Return (x, y) of the center of cell containing provided text 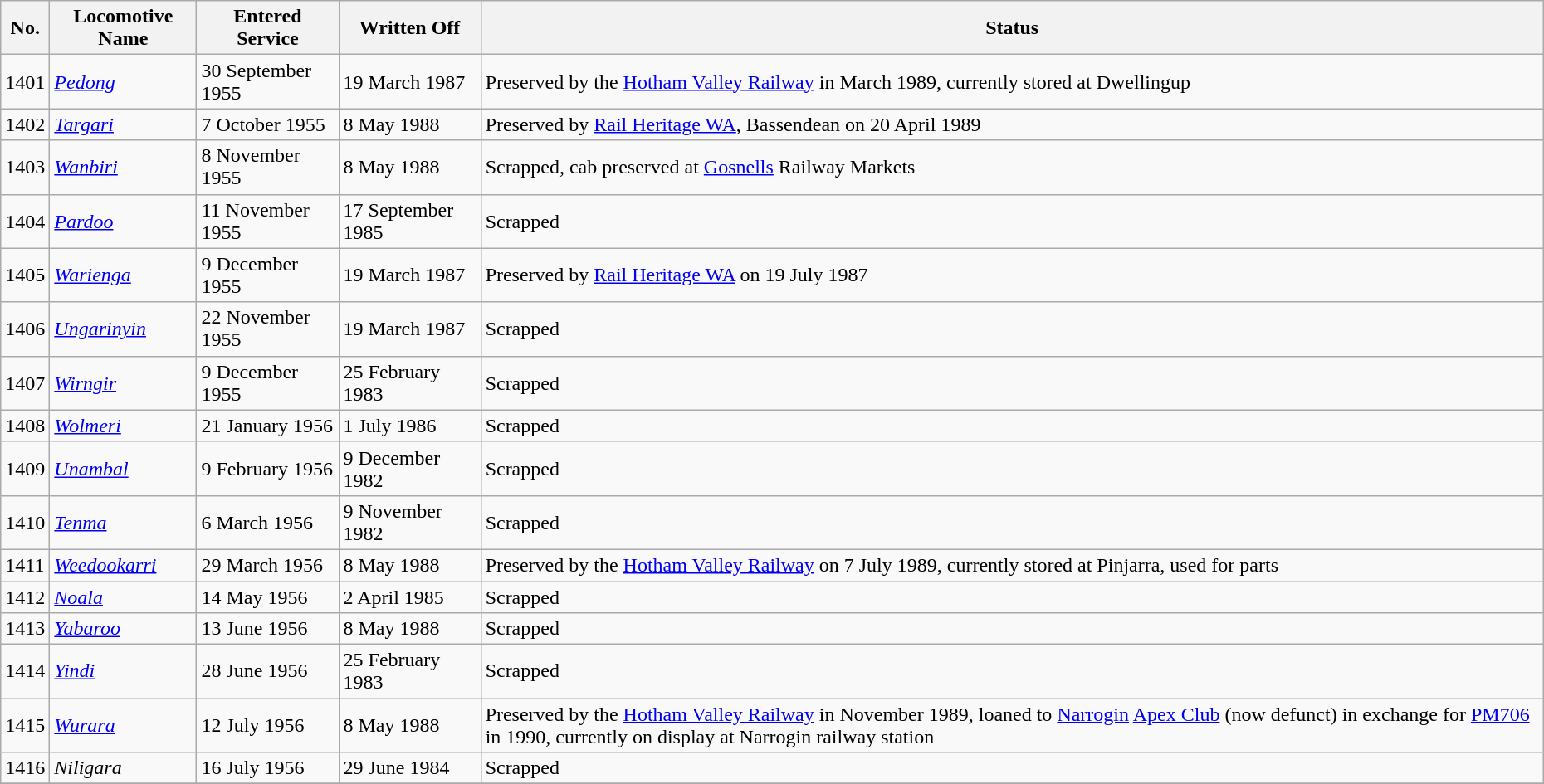
1401 (25, 81)
1412 (25, 597)
Niligara (123, 768)
1410 (25, 523)
29 March 1956 (267, 565)
1402 (25, 124)
1403 (25, 168)
8 November 1955 (267, 168)
Status (1012, 28)
1408 (25, 426)
30 September 1955 (267, 81)
1415 (25, 725)
1404 (25, 221)
Ungarinyin (123, 329)
Entered Service (267, 28)
1 July 1986 (410, 426)
Preserved by Rail Heritage WA, Bassendean on 20 April 1989 (1012, 124)
12 July 1956 (267, 725)
Locomotive Name (123, 28)
Wurara (123, 725)
Targari (123, 124)
9 December 1982 (410, 468)
Weedookarri (123, 565)
9 February 1956 (267, 468)
No. (25, 28)
6 March 1956 (267, 523)
Preserved by the Hotham Valley Railway in March 1989, currently stored at Dwellingup (1012, 81)
14 May 1956 (267, 597)
1406 (25, 329)
Pardoo (123, 221)
Noala (123, 597)
Yabaroo (123, 629)
11 November 1955 (267, 221)
Tenma (123, 523)
28 June 1956 (267, 672)
9 November 1982 (410, 523)
13 June 1956 (267, 629)
2 April 1985 (410, 597)
1411 (25, 565)
22 November 1955 (267, 329)
1413 (25, 629)
1416 (25, 768)
Pedong (123, 81)
1414 (25, 672)
Wirngir (123, 383)
7 October 1955 (267, 124)
Wolmeri (123, 426)
1405 (25, 275)
Warienga (123, 275)
Scrapped, cab preserved at Gosnells Railway Markets (1012, 168)
Unambal (123, 468)
1409 (25, 468)
Yindi (123, 672)
1407 (25, 383)
Preserved by Rail Heritage WA on 19 July 1987 (1012, 275)
21 January 1956 (267, 426)
29 June 1984 (410, 768)
17 September 1985 (410, 221)
Preserved by the Hotham Valley Railway on 7 July 1989, currently stored at Pinjarra, used for parts (1012, 565)
Wanbiri (123, 168)
Written Off (410, 28)
16 July 1956 (267, 768)
